Detect which cell encompasses the target text, then output its (x, y) center coordinate. 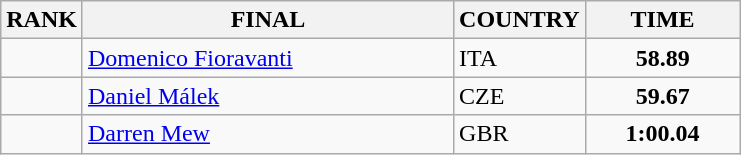
CZE (520, 96)
1:00.04 (662, 134)
GBR (520, 134)
FINAL (268, 20)
58.89 (662, 58)
59.67 (662, 96)
TIME (662, 20)
COUNTRY (520, 20)
RANK (42, 20)
Domenico Fioravanti (268, 58)
Darren Mew (268, 134)
ITA (520, 58)
Daniel Málek (268, 96)
